Extract the (x, y) coordinate from the center of the cell holding the provided text.  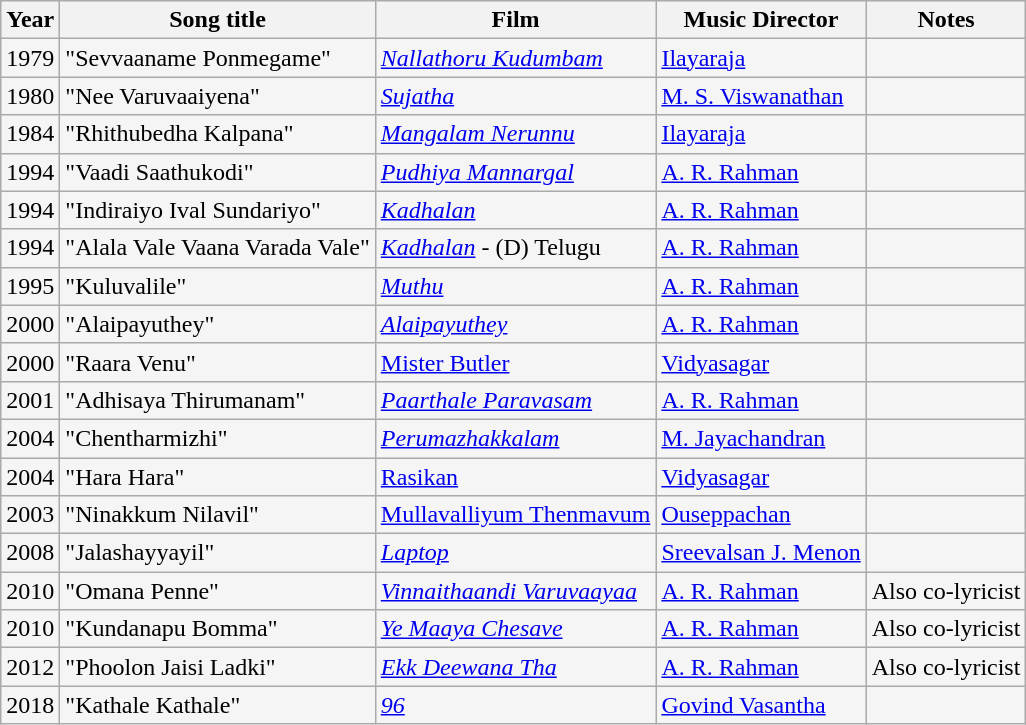
1995 (30, 286)
"Adhisaya Thirumanam" (218, 400)
1984 (30, 134)
"Chentharmizhi" (218, 438)
M. S. Viswanathan (761, 96)
Film (516, 20)
"Omana Penne" (218, 591)
"Jalashayyayil" (218, 553)
Nallathoru Kudumbam (516, 58)
"Kuluvalile" (218, 286)
"Nee Varuvaaiyena" (218, 96)
Paarthale Paravasam (516, 400)
Rasikan (516, 477)
1980 (30, 96)
"Raara Venu" (218, 362)
2018 (30, 705)
Vinnaithaandi Varuvaayaa (516, 591)
Mister Butler (516, 362)
"Sevvaaname Ponmegame" (218, 58)
"Alala Vale Vaana Varada Vale" (218, 248)
"Rhithubedha Kalpana" (218, 134)
Ekk Deewana Tha (516, 667)
2008 (30, 553)
Notes (946, 20)
Muthu (516, 286)
Song title (218, 20)
"Kundanapu Bomma" (218, 629)
"Indiraiyo Ival Sundariyo" (218, 210)
"Vaadi Saathukodi" (218, 172)
"Hara Hara" (218, 477)
Year (30, 20)
Perumazhakkalam (516, 438)
Music Director (761, 20)
Pudhiya Mannargal (516, 172)
Alaipayuthey (516, 324)
2012 (30, 667)
2001 (30, 400)
Laptop (516, 553)
Sujatha (516, 96)
Govind Vasantha (761, 705)
Mangalam Nerunnu (516, 134)
"Kathale Kathale" (218, 705)
96 (516, 705)
"Alaipayuthey" (218, 324)
Mullavalliyum Thenmavum (516, 515)
Ouseppachan (761, 515)
M. Jayachandran (761, 438)
"Ninakkum Nilavil" (218, 515)
Kadhalan - (D) Telugu (516, 248)
Sreevalsan J. Menon (761, 553)
1979 (30, 58)
2003 (30, 515)
Kadhalan (516, 210)
"Phoolon Jaisi Ladki" (218, 667)
Ye Maaya Chesave (516, 629)
